Output the (x, y) coordinate of the center of the cell containing the given text.  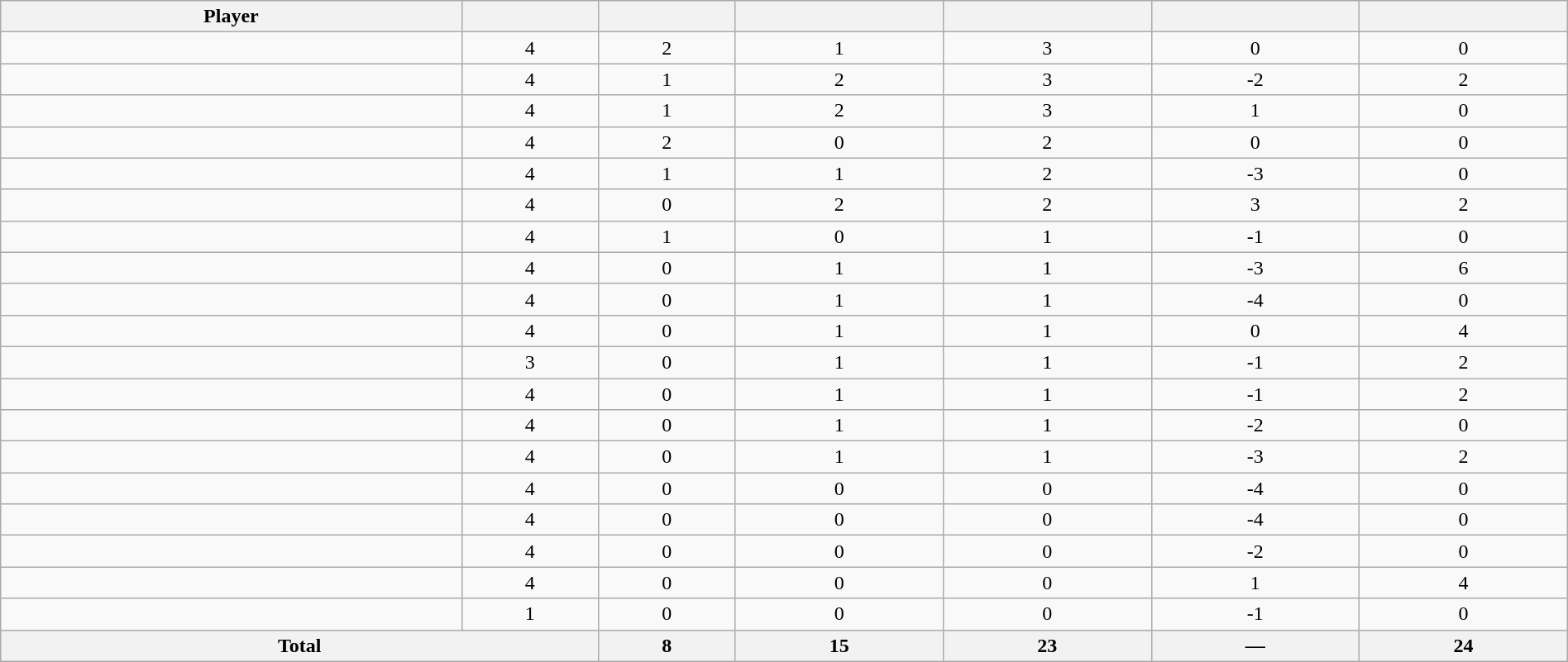
8 (667, 645)
6 (1464, 268)
24 (1464, 645)
Total (299, 645)
Player (232, 17)
— (1255, 645)
15 (839, 645)
23 (1048, 645)
